Detect which cell encompasses the target text, then output its (x, y) center coordinate. 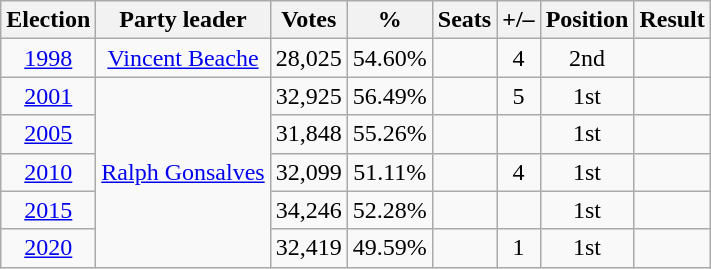
2020 (48, 248)
32,419 (308, 248)
32,099 (308, 172)
55.26% (390, 134)
31,848 (308, 134)
2010 (48, 172)
Vincent Beache (183, 58)
49.59% (390, 248)
Seats (464, 20)
54.60% (390, 58)
2001 (48, 96)
2015 (48, 210)
32,925 (308, 96)
1998 (48, 58)
Result (672, 20)
Ralph Gonsalves (183, 172)
% (390, 20)
+/– (518, 20)
34,246 (308, 210)
Votes (308, 20)
1 (518, 248)
Election (48, 20)
2nd (587, 58)
51.11% (390, 172)
5 (518, 96)
Position (587, 20)
56.49% (390, 96)
28,025 (308, 58)
Party leader (183, 20)
2005 (48, 134)
52.28% (390, 210)
